For the text-containing cell, return its midpoint in [X, Y] coordinate format. 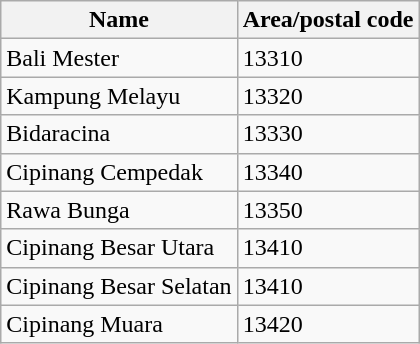
Cipinang Cempedak [119, 172]
13320 [328, 96]
13330 [328, 134]
Cipinang Muara [119, 324]
Bali Mester [119, 58]
Area/postal code [328, 20]
Bidaracina [119, 134]
13340 [328, 172]
Cipinang Besar Selatan [119, 286]
13350 [328, 210]
13310 [328, 58]
Name [119, 20]
Cipinang Besar Utara [119, 248]
Kampung Melayu [119, 96]
13420 [328, 324]
Rawa Bunga [119, 210]
